For the text-containing cell, return its midpoint in (X, Y) coordinate format. 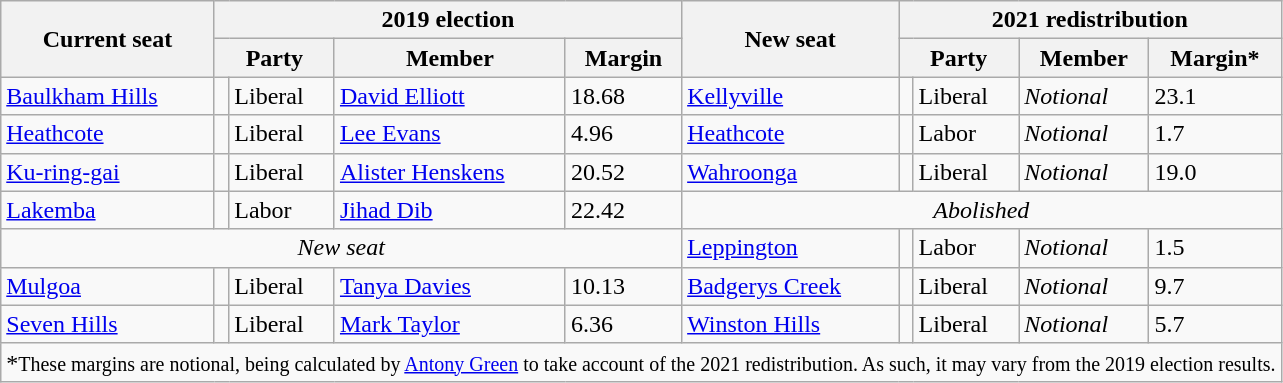
Wahroonga (790, 172)
Jihad Dib (450, 210)
Badgerys Creek (790, 286)
9.7 (1215, 286)
10.13 (623, 286)
19.0 (1215, 172)
18.68 (623, 96)
20.52 (623, 172)
1.7 (1215, 134)
Margin (623, 58)
Baulkham Hills (108, 96)
Leppington (790, 248)
Tanya Davies (450, 286)
Current seat (108, 39)
22.42 (623, 210)
2019 election (448, 20)
Abolished (982, 210)
Lakemba (108, 210)
Lee Evans (450, 134)
Mark Taylor (450, 324)
Mulgoa (108, 286)
2021 redistribution (1090, 20)
5.7 (1215, 324)
David Elliott (450, 96)
23.1 (1215, 96)
Seven Hills (108, 324)
Ku-ring-gai (108, 172)
Alister Henskens (450, 172)
6.36 (623, 324)
Kellyville (790, 96)
4.96 (623, 134)
1.5 (1215, 248)
Margin* (1215, 58)
Winston Hills (790, 324)
